Search for the cell housing the specified text and yield its (x, y) center coordinate. 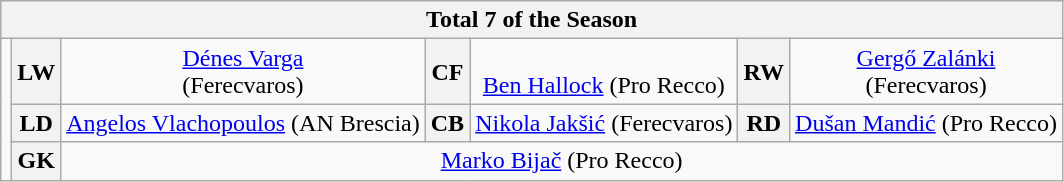
Ben Hallock (Pro Recco) (604, 72)
CB (447, 123)
LW (36, 72)
LD (36, 123)
Marko Bijač (Pro Recco) (562, 161)
Total 7 of the Season (532, 20)
Dušan Mandić (Pro Recco) (926, 123)
RD (764, 123)
Angelos Vlachopoulos (AN Brescia) (244, 123)
CF (447, 72)
RW (764, 72)
Gergő Zalánki(Ferecvaros) (926, 72)
Dénes Varga(Ferecvaros) (244, 72)
GK (36, 161)
Nikola Jakšić (Ferecvaros) (604, 123)
